Pinpoint the cell where the given text exists, returning its [X, Y] midpoint coordinate. 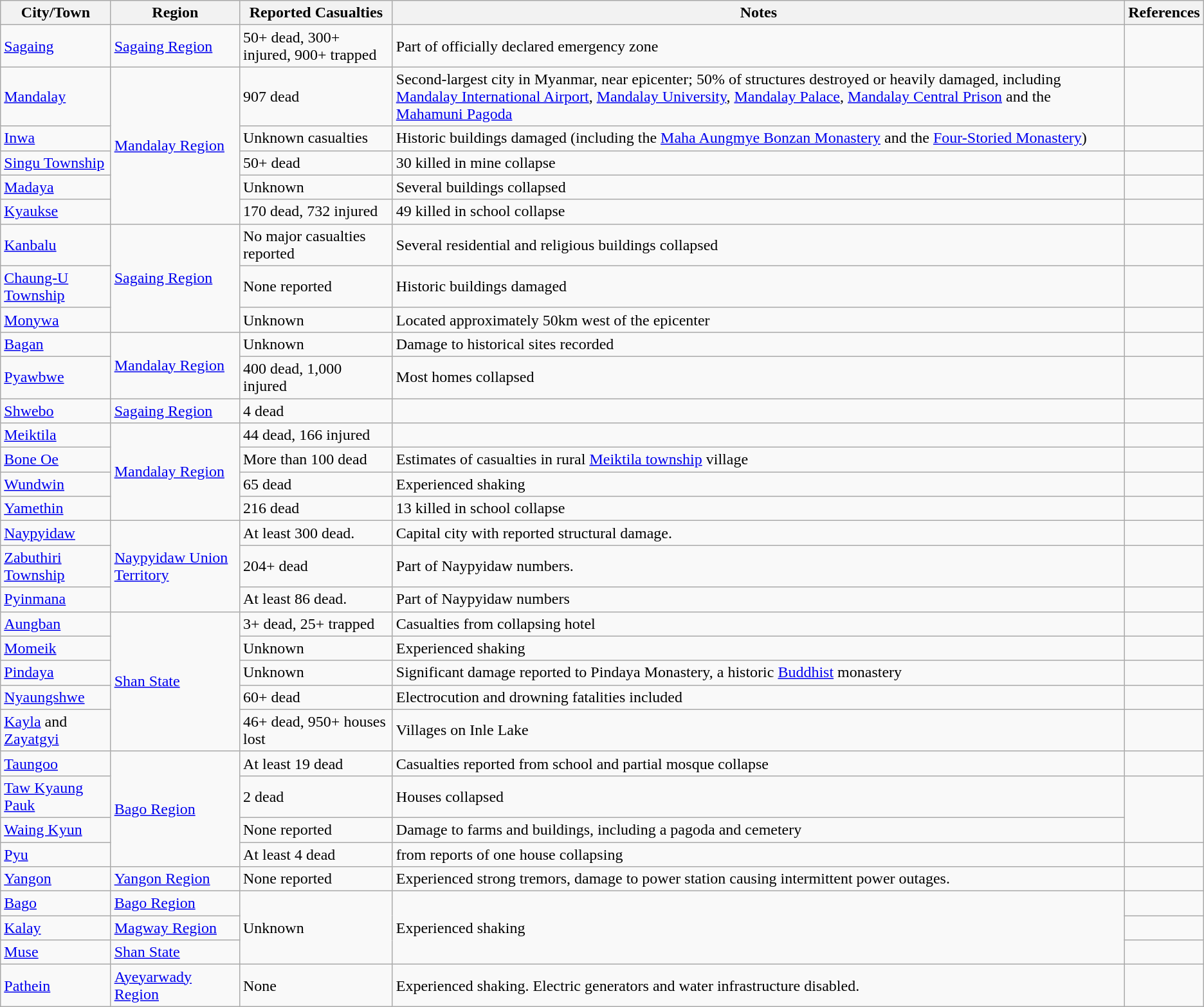
Damage to historical sites recorded [758, 344]
46+ dead, 950+ houses lost [316, 730]
Yangon Region [175, 879]
Kayla and Zayatgyi [55, 730]
Yamethin [55, 509]
Waing Kyun [55, 830]
Mandalay [55, 96]
Notes [758, 13]
204+ dead [316, 566]
Several residential and religious buildings collapsed [758, 244]
Part of Naypyidaw numbers [758, 599]
Pyinmana [55, 599]
At least 300 dead. [316, 533]
13 killed in school collapse [758, 509]
Electrocution and drowning fatalities included [758, 697]
30 killed in mine collapse [758, 163]
Taw Kyaung Pauk [55, 796]
Unknown casualties [316, 138]
Estimates of casualties in rural Meiktila township village [758, 460]
Inwa [55, 138]
Zabuthiri Township [55, 566]
Part of Naypyidaw numbers. [758, 566]
Taungoo [55, 763]
49 killed in school collapse [758, 212]
Casualties reported from school and partial mosque collapse [758, 763]
60+ dead [316, 697]
216 dead [316, 509]
Aungban [55, 624]
More than 100 dead [316, 460]
Casualties from collapsing hotel [758, 624]
Monywa [55, 320]
3+ dead, 25+ trapped [316, 624]
Historic buildings damaged [758, 287]
None [316, 985]
Kyaukse [55, 212]
At least 4 dead [316, 855]
Significant damage reported to Pindaya Monastery, a historic Buddhist monastery [758, 673]
65 dead [316, 484]
from reports of one house collapsing [758, 855]
Reported Casualties [316, 13]
Part of officially declared emergency zone [758, 46]
Naypyidaw [55, 533]
Pindaya [55, 673]
Damage to farms and buildings, including a pagoda and cemetery [758, 830]
Region [175, 13]
Historic buildings damaged (including the Maha Aungmye Bonzan Monastery and the Four-Storied Monastery) [758, 138]
Capital city with reported structural damage. [758, 533]
At least 86 dead. [316, 599]
50+ dead, 300+ injured, 900+ trapped [316, 46]
Yangon [55, 879]
170 dead, 732 injured [316, 212]
Singu Township [55, 163]
At least 19 dead [316, 763]
References [1164, 13]
Pathein [55, 985]
Villages on Inle Lake [758, 730]
No major casualties reported [316, 244]
Madaya [55, 187]
Shwebo [55, 411]
Wundwin [55, 484]
Meiktila [55, 435]
Houses collapsed [758, 796]
2 dead [316, 796]
Bone Oe [55, 460]
Experienced strong tremors, damage to power station causing intermittent power outages. [758, 879]
Experienced shaking. Electric generators and water infrastructure disabled. [758, 985]
Muse [55, 952]
Momeik [55, 648]
Pyu [55, 855]
907 dead [316, 96]
Ayeyarwady Region [175, 985]
Kalay [55, 928]
400 dead, 1,000 injured [316, 377]
Bago [55, 903]
Kanbalu [55, 244]
Naypyidaw Union Territory [175, 566]
Sagaing [55, 46]
City/Town [55, 13]
4 dead [316, 411]
Nyaungshwe [55, 697]
50+ dead [316, 163]
Magway Region [175, 928]
Chaung-U Township [55, 287]
Most homes collapsed [758, 377]
Located approximately 50km west of the epicenter [758, 320]
Bagan [55, 344]
Pyawbwe [55, 377]
Several buildings collapsed [758, 187]
44 dead, 166 injured [316, 435]
